Find where the given text appears and provide that cell's center as [x, y] coordinate. 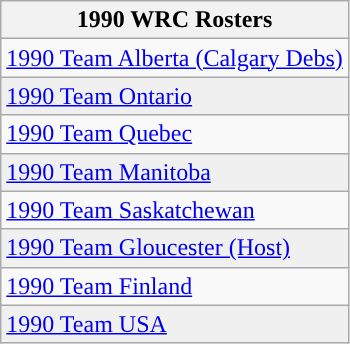
1990 Team Alberta (Calgary Debs) [175, 58]
1990 Team USA [175, 324]
1990 Team Manitoba [175, 172]
1990 Team Finland [175, 286]
1990 Team Quebec [175, 134]
1990 WRC Rosters [175, 20]
1990 Team Gloucester (Host) [175, 248]
1990 Team Ontario [175, 96]
1990 Team Saskatchewan [175, 210]
